For the text-containing cell, return its midpoint in (x, y) coordinate format. 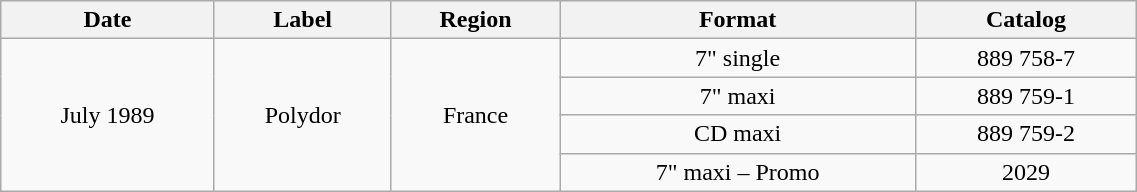
2029 (1026, 172)
Region (476, 20)
Date (108, 20)
7" maxi – Promo (738, 172)
Polydor (302, 115)
Label (302, 20)
7" maxi (738, 96)
889 759-1 (1026, 96)
889 758-7 (1026, 58)
Catalog (1026, 20)
France (476, 115)
July 1989 (108, 115)
CD maxi (738, 134)
7" single (738, 58)
889 759-2 (1026, 134)
Format (738, 20)
